Locate the cell with the specified text and output its [X, Y] center coordinate. 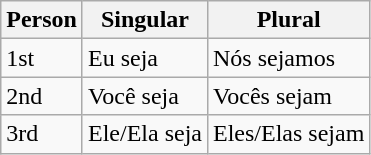
3rd [42, 134]
Plural [288, 20]
Ele/Ela seja [144, 134]
Nós sejamos [288, 58]
2nd [42, 96]
Singular [144, 20]
Vocês sejam [288, 96]
Person [42, 20]
1st [42, 58]
Eu seja [144, 58]
Eles/Elas sejam [288, 134]
Você seja [144, 96]
